Search for the cell housing the specified text and yield its [X, Y] center coordinate. 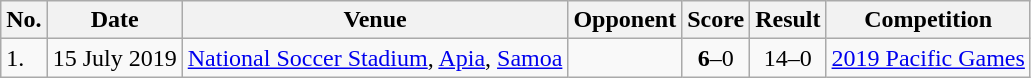
Competition [928, 20]
Venue [375, 20]
Result [788, 20]
Score [716, 20]
14–0 [788, 58]
National Soccer Stadium, Apia, Samoa [375, 58]
No. [24, 20]
1. [24, 58]
Opponent [625, 20]
6–0 [716, 58]
Date [114, 20]
2019 Pacific Games [928, 58]
15 July 2019 [114, 58]
